Search for the cell housing the specified text and yield its [x, y] center coordinate. 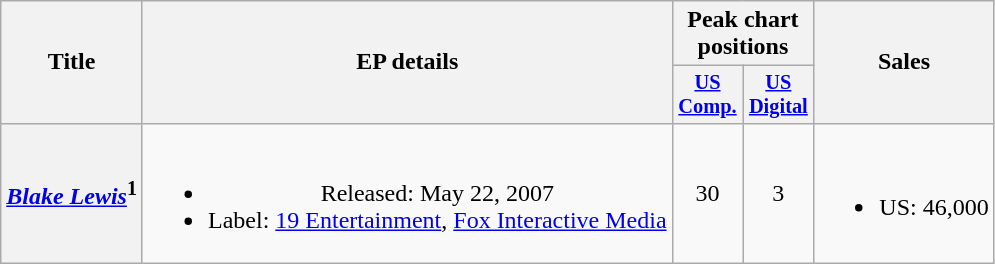
USDigital [778, 95]
30 [708, 193]
EP details [407, 62]
US: 46,000 [904, 193]
Sales [904, 62]
3 [778, 193]
Blake Lewis1 [72, 193]
Peak chart positions [743, 34]
USComp. [708, 95]
Title [72, 62]
Released: May 22, 2007Label: 19 Entertainment, Fox Interactive Media [407, 193]
